Return the (X, Y) coordinate for the center point of the cell that contains the specified text.  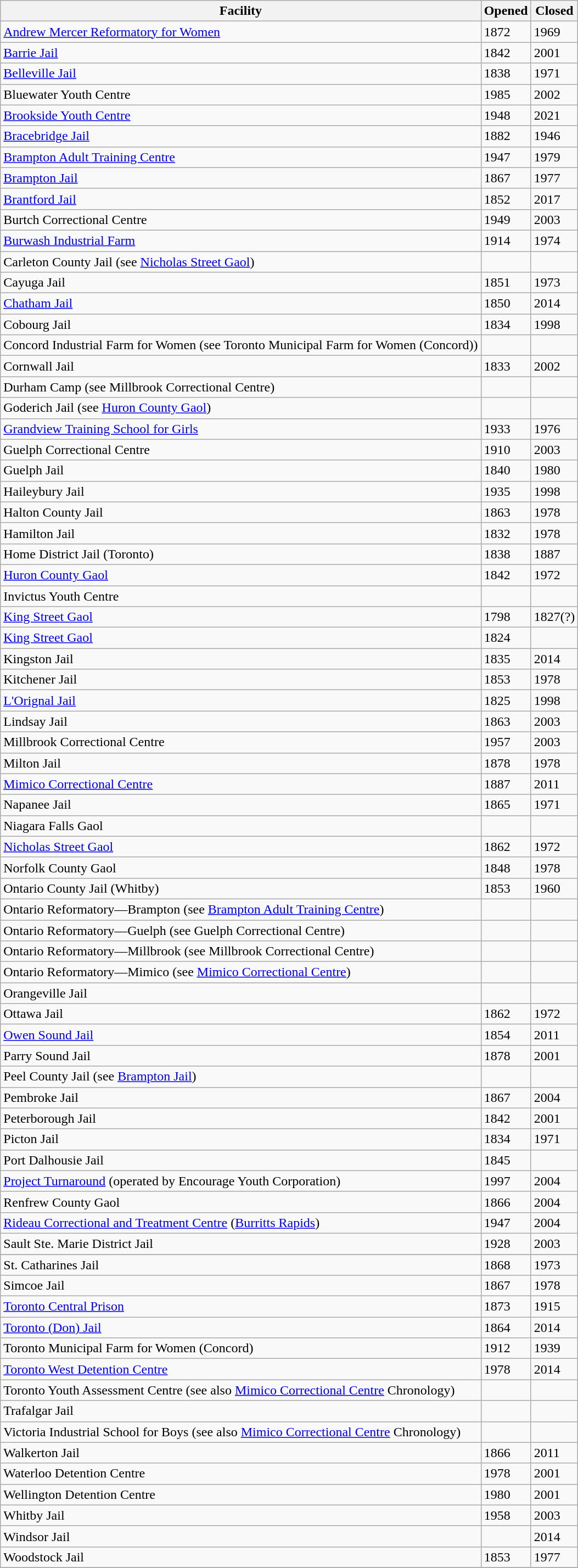
1873 (506, 1307)
Woodstock Jail (240, 1557)
1882 (506, 136)
Haileybury Jail (240, 491)
Brantford Jail (240, 199)
1868 (506, 1264)
Kitchener Jail (240, 680)
Trafalgar Jail (240, 1411)
Barrie Jail (240, 53)
Toronto Central Prison (240, 1307)
1935 (506, 491)
1960 (554, 888)
Cornwall Jail (240, 366)
Pembroke Jail (240, 1097)
1946 (554, 136)
Toronto West Detention Centre (240, 1369)
Durham Camp (see Millbrook Correctional Centre) (240, 387)
Waterloo Detention Centre (240, 1474)
Andrew Mercer Reformatory for Women (240, 32)
Project Turnaround (operated by Encourage Youth Corporation) (240, 1181)
1851 (506, 283)
Invictus Youth Centre (240, 596)
Ontario Reformatory—Millbrook (see Millbrook Correctional Centre) (240, 951)
1825 (506, 701)
1928 (506, 1244)
1985 (506, 94)
Ontario Reformatory—Mimico (see Mimico Correctional Centre) (240, 972)
1833 (506, 366)
Toronto (Don) Jail (240, 1328)
1969 (554, 32)
Renfrew County Gaol (240, 1202)
Ontario County Jail (Whitby) (240, 888)
Bracebridge Jail (240, 136)
1958 (506, 1515)
Niagara Falls Gaol (240, 826)
Peel County Jail (see Brampton Jail) (240, 1077)
1948 (506, 115)
Ontario Reformatory—Guelph (see Guelph Correctional Centre) (240, 931)
1957 (506, 742)
1974 (554, 240)
1939 (554, 1348)
L'Orignal Jail (240, 701)
Guelph Correctional Centre (240, 450)
1910 (506, 450)
Sault Ste. Marie District Jail (240, 1244)
Brampton Adult Training Centre (240, 157)
1914 (506, 240)
Walkerton Jail (240, 1453)
1933 (506, 429)
Hamilton Jail (240, 533)
1850 (506, 304)
Wellington Detention Centre (240, 1494)
Chatham Jail (240, 304)
1997 (506, 1181)
Whitby Jail (240, 1515)
Brookside Youth Centre (240, 115)
Orangeville Jail (240, 993)
Guelph Jail (240, 471)
Facility (240, 11)
Opened (506, 11)
Halton County Jail (240, 512)
Cayuga Jail (240, 283)
1848 (506, 867)
Ontario Reformatory—Brampton (see Brampton Adult Training Centre) (240, 909)
Closed (554, 11)
St. Catharines Jail (240, 1264)
Peterborough Jail (240, 1118)
1835 (506, 659)
1979 (554, 157)
2021 (554, 115)
Home District Jail (Toronto) (240, 554)
1865 (506, 805)
1840 (506, 471)
1798 (506, 617)
2017 (554, 199)
Rideau Correctional and Treatment Centre (Burritts Rapids) (240, 1223)
Milton Jail (240, 763)
Norfolk County Gaol (240, 867)
1915 (554, 1307)
Windsor Jail (240, 1536)
1854 (506, 1035)
Owen Sound Jail (240, 1035)
Lindsay Jail (240, 721)
Simcoe Jail (240, 1286)
Burtch Correctional Centre (240, 220)
Brampton Jail (240, 178)
1827(?) (554, 617)
Carleton County Jail (see Nicholas Street Gaol) (240, 262)
Goderich Jail (see Huron County Gaol) (240, 408)
Victoria Industrial School for Boys (see also Mimico Correctional Centre Chronology) (240, 1432)
Mimico Correctional Centre (240, 784)
Ottawa Jail (240, 1014)
Parry Sound Jail (240, 1056)
1872 (506, 32)
1864 (506, 1328)
1824 (506, 638)
Belleville Jail (240, 74)
Millbrook Correctional Centre (240, 742)
Nicholas Street Gaol (240, 847)
1852 (506, 199)
Bluewater Youth Centre (240, 94)
Kingston Jail (240, 659)
Toronto Youth Assessment Centre (see also Mimico Correctional Centre Chronology) (240, 1390)
1912 (506, 1348)
Grandview Training School for Girls (240, 429)
Port Dalhousie Jail (240, 1160)
Cobourg Jail (240, 324)
Burwash Industrial Farm (240, 240)
1832 (506, 533)
1845 (506, 1160)
1949 (506, 220)
Picton Jail (240, 1139)
1976 (554, 429)
Napanee Jail (240, 805)
Huron County Gaol (240, 575)
Concord Industrial Farm for Women (see Toronto Municipal Farm for Women (Concord)) (240, 345)
Toronto Municipal Farm for Women (Concord) (240, 1348)
